Locate the cell with the specified text and output its [x, y] center coordinate. 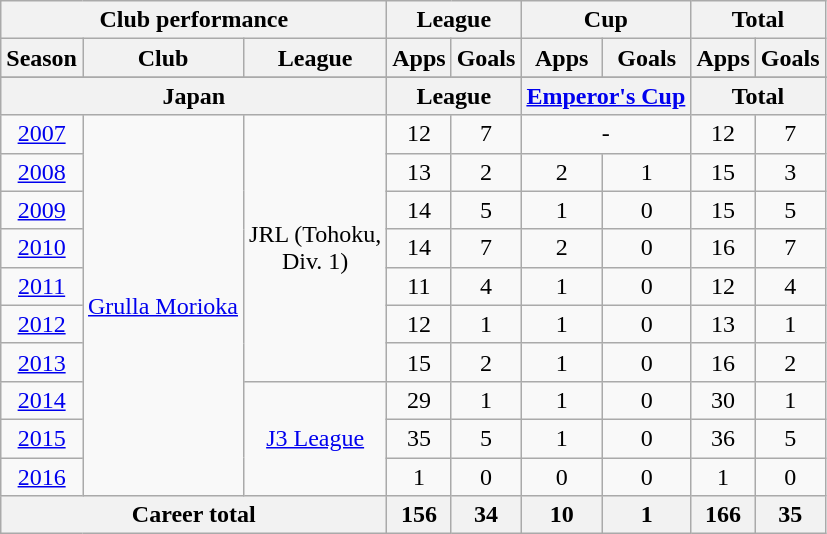
3 [790, 172]
Career total [194, 515]
Emperor's Cup [606, 96]
2007 [42, 134]
2012 [42, 324]
- [606, 134]
Japan [194, 96]
11 [419, 286]
30 [723, 400]
2010 [42, 248]
166 [723, 515]
2016 [42, 477]
Grulla Morioka [162, 306]
2011 [42, 286]
Cup [606, 20]
2009 [42, 210]
2015 [42, 438]
29 [419, 400]
Season [42, 58]
156 [419, 515]
JRL (Tohoku,Div. 1) [316, 248]
36 [723, 438]
Club performance [194, 20]
J3 League [316, 438]
2014 [42, 400]
10 [562, 515]
34 [486, 515]
2008 [42, 172]
Club [162, 58]
2013 [42, 362]
